Determine the [x, y] coordinate at the center of the cell enclosing the given text.  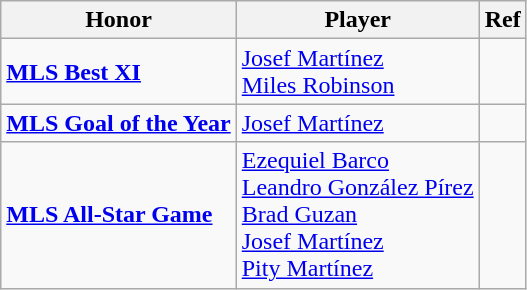
Josef Martínez Miles Robinson [358, 72]
MLS Goal of the Year [118, 123]
MLS All-Star Game [118, 215]
Ezequiel Barco Leandro González Pírez Brad Guzan Josef Martínez Pity Martínez [358, 215]
Ref [502, 20]
Honor [118, 20]
Josef Martínez [358, 123]
MLS Best XI [118, 72]
Player [358, 20]
